Extract the [x, y] coordinate from the center of the cell holding the provided text.  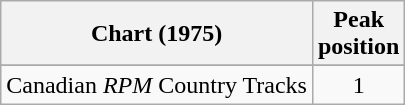
Chart (1975) [157, 34]
Canadian RPM Country Tracks [157, 85]
Peakposition [358, 34]
1 [358, 85]
